Find where the given text appears and provide that cell's center as [X, Y] coordinate. 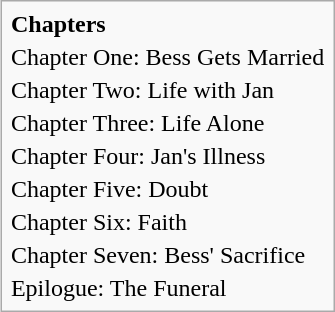
Chapter One: Bess Gets Married [167, 57]
Chapters [167, 24]
Chapter Seven: Bess' Sacrifice [167, 255]
Chapter Four: Jan's Illness [167, 156]
Epilogue: The Funeral [167, 288]
Chapter Five: Doubt [167, 189]
Chapter Two: Life with Jan [167, 90]
Chapter Six: Faith [167, 222]
Chapter Three: Life Alone [167, 123]
